Capture the cell that displays the provided text and extract its [X, Y] central coordinate. 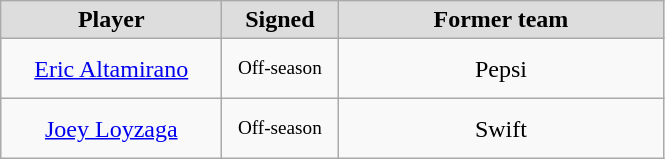
Eric Altamirano [112, 69]
Joey Loyzaga [112, 129]
Player [112, 20]
Swift [501, 129]
Pepsi [501, 69]
Former team [501, 20]
Signed [280, 20]
